Extract the (x, y) coordinate from the center of the cell holding the provided text.  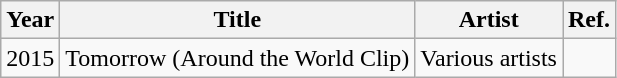
Year (30, 20)
Various artists (489, 58)
Artist (489, 20)
Title (238, 20)
Tomorrow (Around the World Clip) (238, 58)
Ref. (588, 20)
2015 (30, 58)
